Return the [x, y] coordinate for the center point of the cell that contains the specified text.  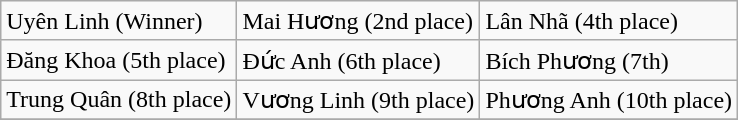
Trung Quân (8th place) [119, 100]
Đăng Khoa (5th place) [119, 60]
Đức Anh (6th place) [358, 60]
Mai Hương (2nd place) [358, 21]
Uyên Linh (Winner) [119, 21]
Lân Nhã (4th place) [609, 21]
Vương Linh (9th place) [358, 100]
Bích Phương (7th) [609, 60]
Phương Anh (10th place) [609, 100]
